Output the (X, Y) coordinate of the center of the cell containing the given text.  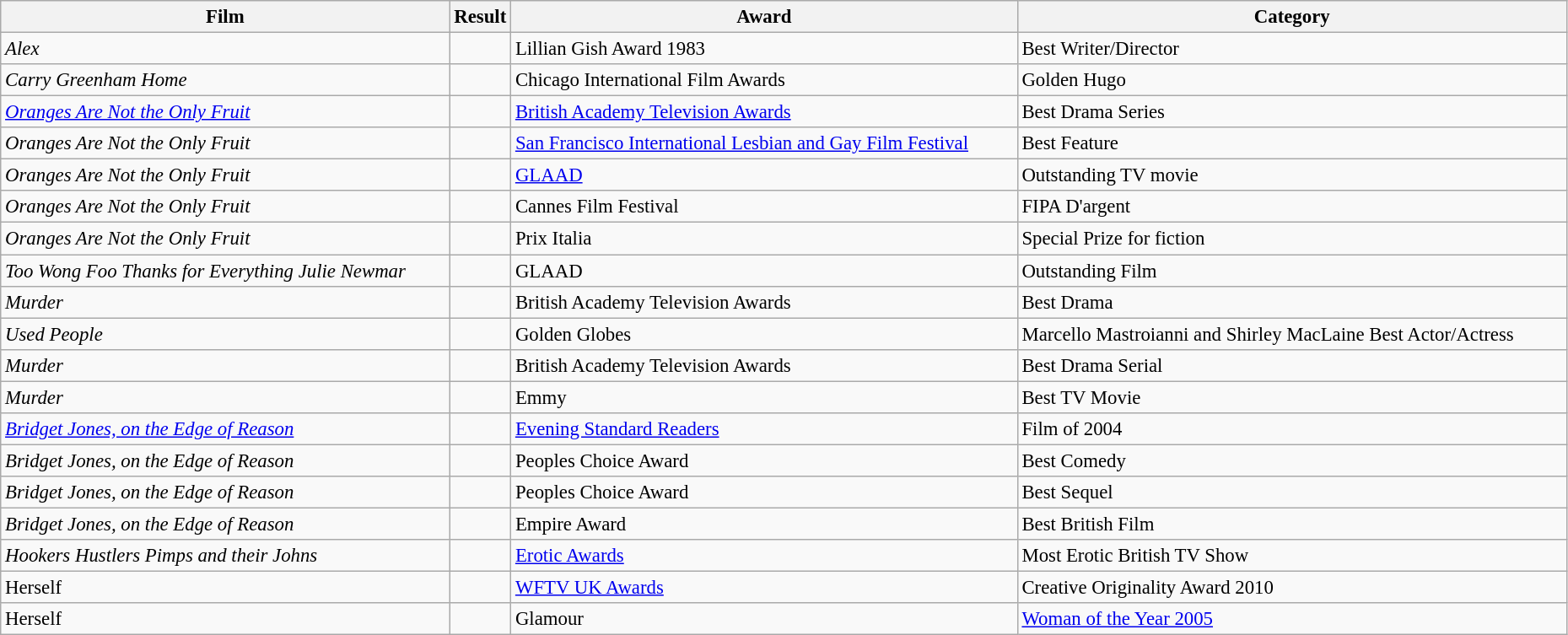
Lillian Gish Award 1983 (764, 49)
Evening Standard Readers (764, 429)
Chicago International Film Awards (764, 80)
Best Drama Series (1292, 112)
Woman of the Year 2005 (1292, 619)
Marcello Mastroianni and Shirley MacLaine Best Actor/Actress (1292, 334)
Best Feature (1292, 143)
Cannes Film Festival (764, 207)
Film (225, 17)
Best Drama (1292, 302)
Best Writer/Director (1292, 49)
Special Prize for fiction (1292, 239)
Carry Greenham Home (225, 80)
Prix Italia (764, 239)
Alex (225, 49)
Erotic Awards (764, 556)
Golden Hugo (1292, 80)
Category (1292, 17)
Golden Globes (764, 334)
Outstanding Film (1292, 271)
Result (481, 17)
Hookers Hustlers Pimps and their Johns (225, 556)
FIPA D'argent (1292, 207)
Award (764, 17)
Creative Originality Award 2010 (1292, 588)
Best TV Movie (1292, 397)
Best British Film (1292, 524)
Film of 2004 (1292, 429)
Outstanding TV movie (1292, 175)
Best Drama Serial (1292, 365)
Too Wong Foo Thanks for Everything Julie Newmar (225, 271)
Most Erotic British TV Show (1292, 556)
San Francisco International Lesbian and Gay Film Festival (764, 143)
WFTV UK Awards (764, 588)
Glamour (764, 619)
Best Comedy (1292, 460)
Emmy (764, 397)
Used People (225, 334)
Empire Award (764, 524)
Best Sequel (1292, 492)
